Return the [x, y] coordinate for the center point of the cell that contains the specified text.  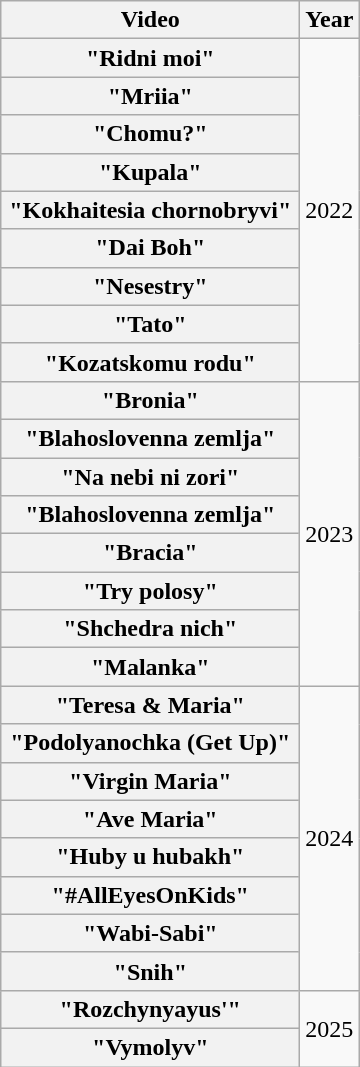
"Nesestry" [150, 286]
"Chomu?" [150, 134]
"Ave Maria" [150, 819]
"Huby u hubakh" [150, 857]
Year [330, 20]
"Virgin Maria" [150, 781]
"Tato" [150, 324]
"Dai Boh" [150, 248]
"Vymolyv" [150, 1047]
"Kupala" [150, 172]
"Wabi-Sabi" [150, 933]
"Kokhaitesia chornobryvi" [150, 210]
"Teresa & Maria" [150, 705]
2023 [330, 533]
"Bracia" [150, 553]
"Snih" [150, 971]
"Rozchynyayus'" [150, 1009]
"Na nebi ni zori" [150, 477]
"Kozatskomu rodu" [150, 362]
"Ridni moi" [150, 58]
2025 [330, 1028]
"Shchedra nich" [150, 629]
2024 [330, 838]
"Mriia" [150, 96]
"Try polosy" [150, 591]
"Podolyanochka (Get Up)" [150, 743]
2022 [330, 210]
"Bronia" [150, 400]
"Malanka" [150, 667]
Video [150, 20]
"#AllEyesOnKids" [150, 895]
